Detect which cell encompasses the target text, then output its [x, y] center coordinate. 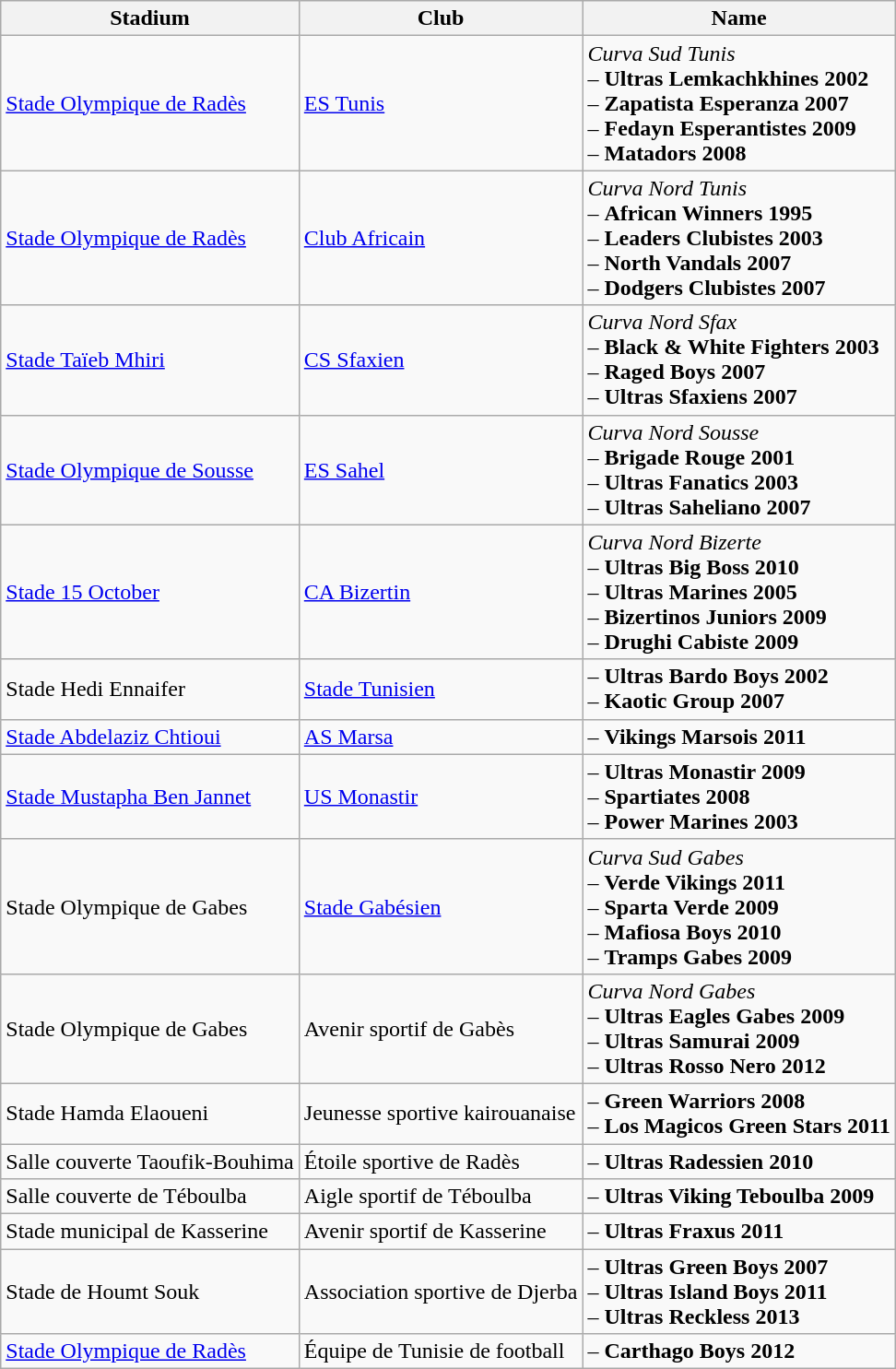
Stade 15 October [150, 592]
– Ultras Green Boys 2007– Ultras Island Boys 2011– Ultras Reckless 2013 [739, 1292]
Stade Abdelaziz Chtioui [150, 737]
Salle couverte Taoufik-Bouhima [150, 1161]
CS Sfaxien [441, 360]
Curva Sud Gabes– Verde Vikings 2011– Sparta Verde 2009– Mafiosa Boys 2010– Tramps Gabes 2009 [739, 906]
– Ultras Fraxus 2011 [739, 1232]
Équipe de Tunisie de football [441, 1351]
CA Bizertin [441, 592]
Stade de Houmt Souk [150, 1292]
Stade Hedi Ennaifer [150, 690]
– Carthago Boys 2012 [739, 1351]
US Monastir [441, 797]
Stade municipal de Kasserine [150, 1232]
AS Marsa [441, 737]
Stadium [150, 18]
ES Tunis [441, 103]
Aigle sportif de Téboulba [441, 1197]
Stade Hamda Elaoueni [150, 1114]
Étoile sportive de Radès [441, 1161]
Stade Tunisien [441, 690]
– Ultras Bardo Boys 2002– Kaotic Group 2007 [739, 690]
– Ultras Monastir 2009– Spartiates 2008– Power Marines 2003 [739, 797]
Curva Nord Sfax– Black & White Fighters 2003– Raged Boys 2007– Ultras Sfaxiens 2007 [739, 360]
Stade Gabésien [441, 906]
– Green Warriors 2008– Los Magicos Green Stars 2011 [739, 1114]
Avenir sportif de Kasserine [441, 1232]
Stade Taïeb Mhiri [150, 360]
Avenir sportif de Gabès [441, 1029]
Name [739, 18]
– Ultras Viking Teboulba 2009 [739, 1197]
Salle couverte de Téboulba [150, 1197]
Curva Sud Tunis– Ultras Lemkachkhines 2002– Zapatista Esperanza 2007– Fedayn Esperantistes 2009– Matadors 2008 [739, 103]
– Vikings Marsois 2011 [739, 737]
Jeunesse sportive kairouanaise [441, 1114]
Stade Olympique de Sousse [150, 470]
– Ultras Radessien 2010 [739, 1161]
Curva Nord Tunis– African Winners 1995– Leaders Clubistes 2003– North Vandals 2007– Dodgers Clubistes 2007 [739, 238]
Stade Mustapha Ben Jannet [150, 797]
Club [441, 18]
Curva Nord Bizerte– Ultras Big Boss 2010– Ultras Marines 2005– Bizertinos Juniors 2009– Drughi Cabiste 2009 [739, 592]
Club Africain [441, 238]
ES Sahel [441, 470]
Association sportive de Djerba [441, 1292]
Curva Nord Gabes– Ultras Eagles Gabes 2009– Ultras Samurai 2009– Ultras Rosso Nero 2012 [739, 1029]
Curva Nord Sousse– Brigade Rouge 2001– Ultras Fanatics 2003– Ultras Saheliano 2007 [739, 470]
